Locate the cell with the specified text and output its [x, y] center coordinate. 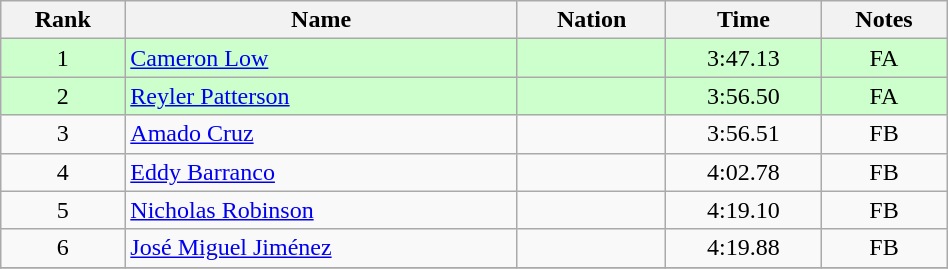
1 [63, 58]
Nation [592, 20]
José Miguel Jiménez [322, 248]
Time [744, 20]
Name [322, 20]
Eddy Barranco [322, 172]
3 [63, 134]
2 [63, 96]
4 [63, 172]
Notes [884, 20]
4:19.10 [744, 210]
Rank [63, 20]
3:56.51 [744, 134]
3:47.13 [744, 58]
Nicholas Robinson [322, 210]
Cameron Low [322, 58]
Amado Cruz [322, 134]
Reyler Patterson [322, 96]
3:56.50 [744, 96]
4:19.88 [744, 248]
4:02.78 [744, 172]
6 [63, 248]
5 [63, 210]
